Capture the cell that displays the provided text and extract its (x, y) central coordinate. 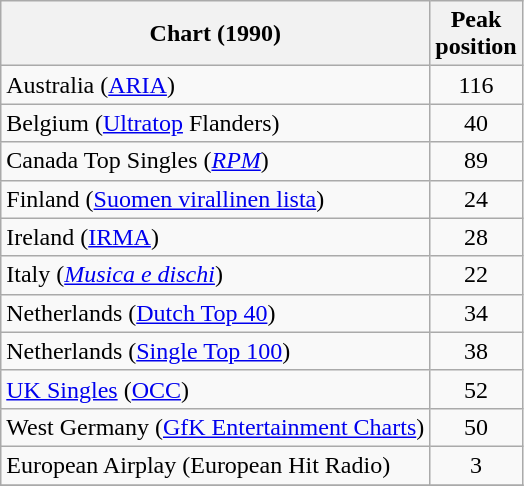
38 (476, 351)
Finland (Suomen virallinen lista) (216, 199)
34 (476, 313)
Italy (Musica e dischi) (216, 275)
Canada Top Singles (RPM) (216, 161)
3 (476, 465)
22 (476, 275)
Australia (ARIA) (216, 85)
50 (476, 427)
Belgium (Ultratop Flanders) (216, 123)
Chart (1990) (216, 34)
40 (476, 123)
28 (476, 237)
24 (476, 199)
Netherlands (Dutch Top 40) (216, 313)
Netherlands (Single Top 100) (216, 351)
52 (476, 389)
West Germany (GfK Entertainment Charts) (216, 427)
European Airplay (European Hit Radio) (216, 465)
89 (476, 161)
116 (476, 85)
UK Singles (OCC) (216, 389)
Peakposition (476, 34)
Ireland (IRMA) (216, 237)
